Return [X, Y] of the center of cell containing provided text 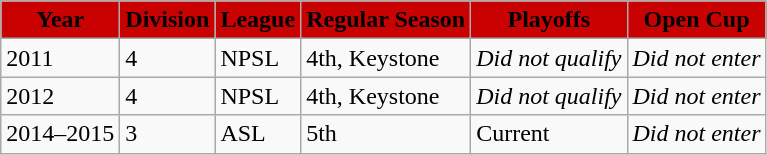
5th [386, 134]
2012 [60, 96]
3 [168, 134]
Regular Season [386, 20]
2011 [60, 58]
2014–2015 [60, 134]
ASL [258, 134]
League [258, 20]
Current [549, 134]
Division [168, 20]
Playoffs [549, 20]
Year [60, 20]
Open Cup [696, 20]
